Extract the [x, y] coordinate from the center of the cell holding the provided text.  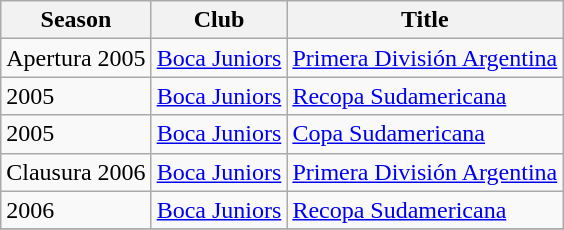
Clausura 2006 [76, 172]
Club [219, 20]
Copa Sudamericana [425, 134]
Apertura 2005 [76, 58]
Season [76, 20]
Title [425, 20]
2006 [76, 210]
